Return the (X, Y) coordinate for the center point of the cell that contains the specified text.  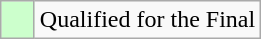
Qualified for the Final (147, 20)
